From the cell containing the given text, extract its center point as (X, Y) coordinate. 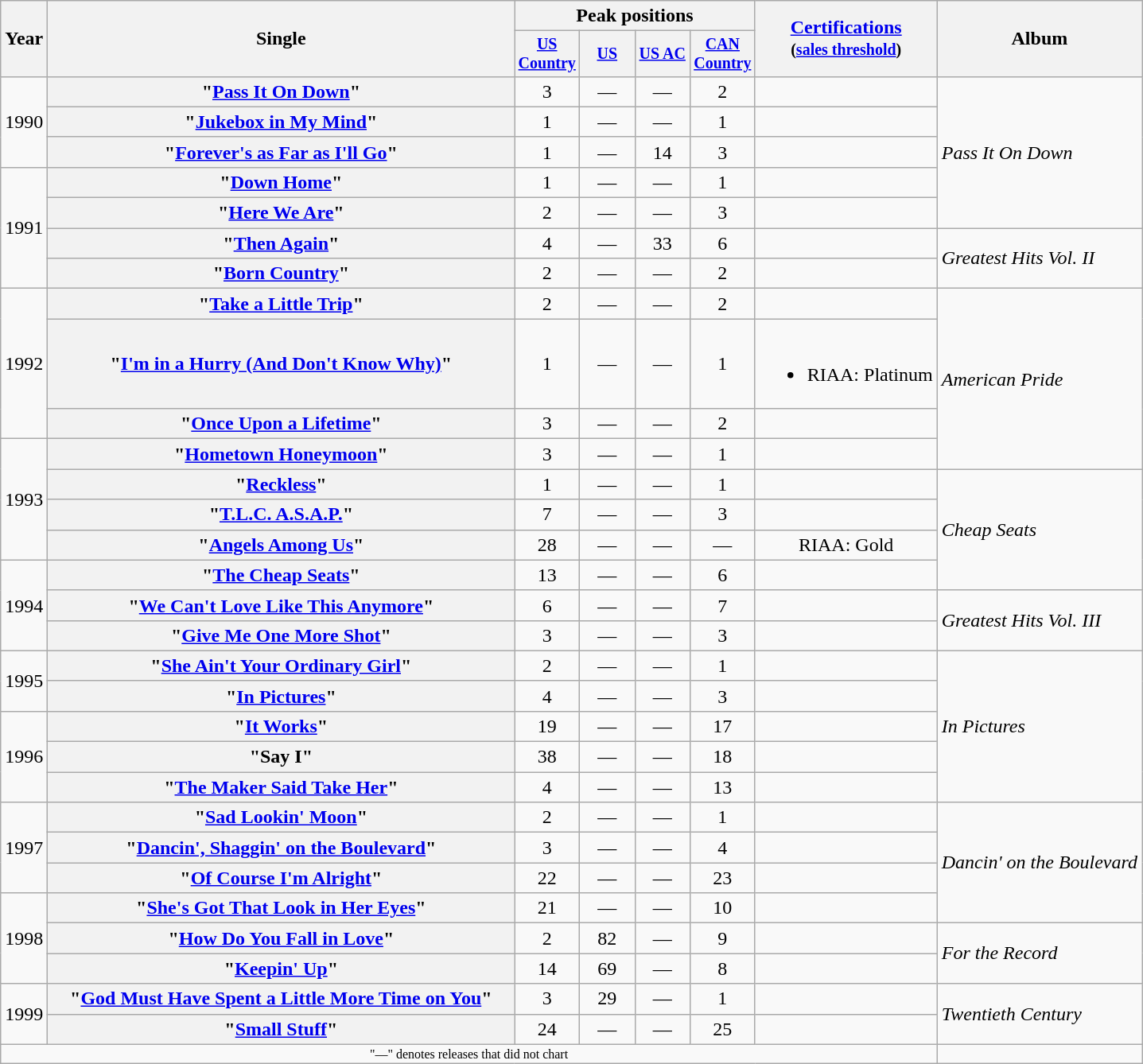
RIAA: Platinum (846, 364)
"The Cheap Seats" (282, 575)
24 (547, 1029)
"Jukebox in My Mind" (282, 122)
Certifications(sales threshold) (846, 39)
23 (722, 878)
29 (608, 999)
Year (24, 39)
"She's Got That Look in Her Eyes" (282, 908)
1993 (24, 499)
Single (282, 39)
33 (662, 243)
1994 (24, 605)
38 (547, 757)
"In Pictures" (282, 696)
Album (1039, 39)
"—" denotes releases that did not chart (469, 1054)
1991 (24, 227)
"Then Again" (282, 243)
10 (722, 908)
1997 (24, 848)
1995 (24, 681)
1990 (24, 122)
22 (547, 878)
Cheap Seats (1039, 530)
8 (722, 969)
"Give Me One More Shot" (282, 635)
Twentieth Century (1039, 1014)
"We Can't Love Like This Anymore" (282, 605)
"Sad Lookin' Moon" (282, 817)
9 (722, 938)
US AC (662, 54)
"Hometown Honeymoon" (282, 454)
"Forever's as Far as I'll Go" (282, 152)
21 (547, 908)
17 (722, 726)
"Angels Among Us" (282, 545)
69 (608, 969)
US (608, 54)
"Say I" (282, 757)
"It Works" (282, 726)
"Small Stuff" (282, 1029)
"Pass It On Down" (282, 91)
25 (722, 1029)
"T.L.C. A.S.A.P." (282, 515)
American Pride (1039, 379)
US Country (547, 54)
"Of Course I'm Alright" (282, 878)
"The Maker Said Take Her" (282, 787)
"Born Country" (282, 274)
"Keepin' Up" (282, 969)
In Pictures (1039, 726)
"Dancin', Shaggin' on the Boulevard" (282, 848)
1996 (24, 756)
1999 (24, 1014)
"God Must Have Spent a Little More Time on You" (282, 999)
"Take a Little Trip" (282, 304)
82 (608, 938)
1992 (24, 364)
For the Record (1039, 953)
"Down Home" (282, 182)
"She Ain't Your Ordinary Girl" (282, 666)
Peak positions (635, 16)
RIAA: Gold (846, 545)
"I'm in a Hurry (And Don't Know Why)" (282, 364)
Pass It On Down (1039, 152)
"How Do You Fall in Love" (282, 938)
Greatest Hits Vol. III (1039, 620)
19 (547, 726)
28 (547, 545)
"Once Upon a Lifetime" (282, 424)
CAN Country (722, 54)
1998 (24, 938)
Greatest Hits Vol. II (1039, 258)
Dancin' on the Boulevard (1039, 863)
18 (722, 757)
"Reckless" (282, 484)
"Here We Are" (282, 213)
